Determine the [X, Y] coordinate at the center of the cell enclosing the given text.  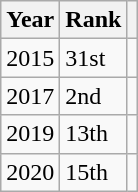
Year [30, 20]
15th [94, 172]
2nd [94, 96]
2020 [30, 172]
31st [94, 58]
13th [94, 134]
2017 [30, 96]
2019 [30, 134]
Rank [94, 20]
2015 [30, 58]
